Identify which cell holds the provided text, then report its [X, Y] central coordinate. 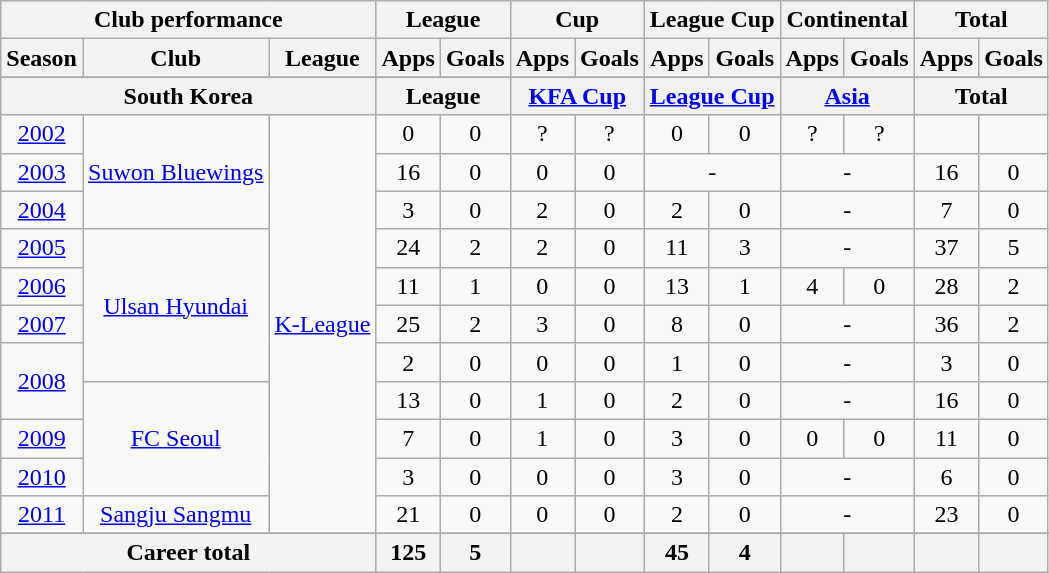
Club performance [188, 20]
Asia [847, 96]
Club [175, 58]
South Korea [188, 96]
Ulsan Hyundai [175, 305]
2008 [42, 381]
2007 [42, 324]
2011 [42, 515]
2002 [42, 134]
2003 [42, 172]
6 [946, 477]
25 [408, 324]
125 [408, 553]
2009 [42, 438]
21 [408, 515]
KFA Cup [577, 96]
36 [946, 324]
Cup [577, 20]
Suwon Bluewings [175, 172]
2006 [42, 286]
45 [676, 553]
28 [946, 286]
Continental [847, 20]
8 [676, 324]
37 [946, 248]
Sangju Sangmu [175, 515]
2010 [42, 477]
K-League [322, 324]
Career total [188, 553]
2004 [42, 210]
FC Seoul [175, 438]
Season [42, 58]
2005 [42, 248]
24 [408, 248]
23 [946, 515]
